Extract the [x, y] coordinate from the center of the cell holding the provided text.  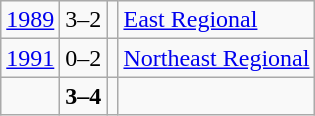
3–2 [84, 20]
0–2 [84, 58]
1991 [30, 58]
3–4 [84, 96]
East Regional [216, 20]
1989 [30, 20]
Northeast Regional [216, 58]
